Pinpoint the cell where the given text exists, returning its (X, Y) midpoint coordinate. 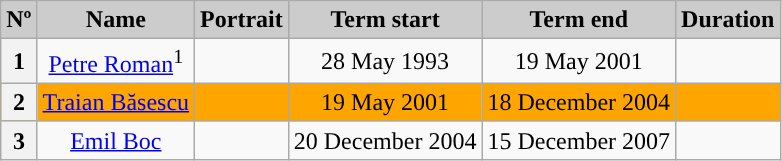
Traian Băsescu (116, 102)
1 (19, 62)
Name (116, 20)
3 (19, 140)
2 (19, 102)
Petre Roman1 (116, 62)
Emil Boc (116, 140)
Portrait (242, 20)
15 December 2007 (579, 140)
Term start (385, 20)
28 May 1993 (385, 62)
Nº (19, 20)
Duration (728, 20)
20 December 2004 (385, 140)
Term end (579, 20)
18 December 2004 (579, 102)
